From the cell containing the given text, extract its center point as (x, y) coordinate. 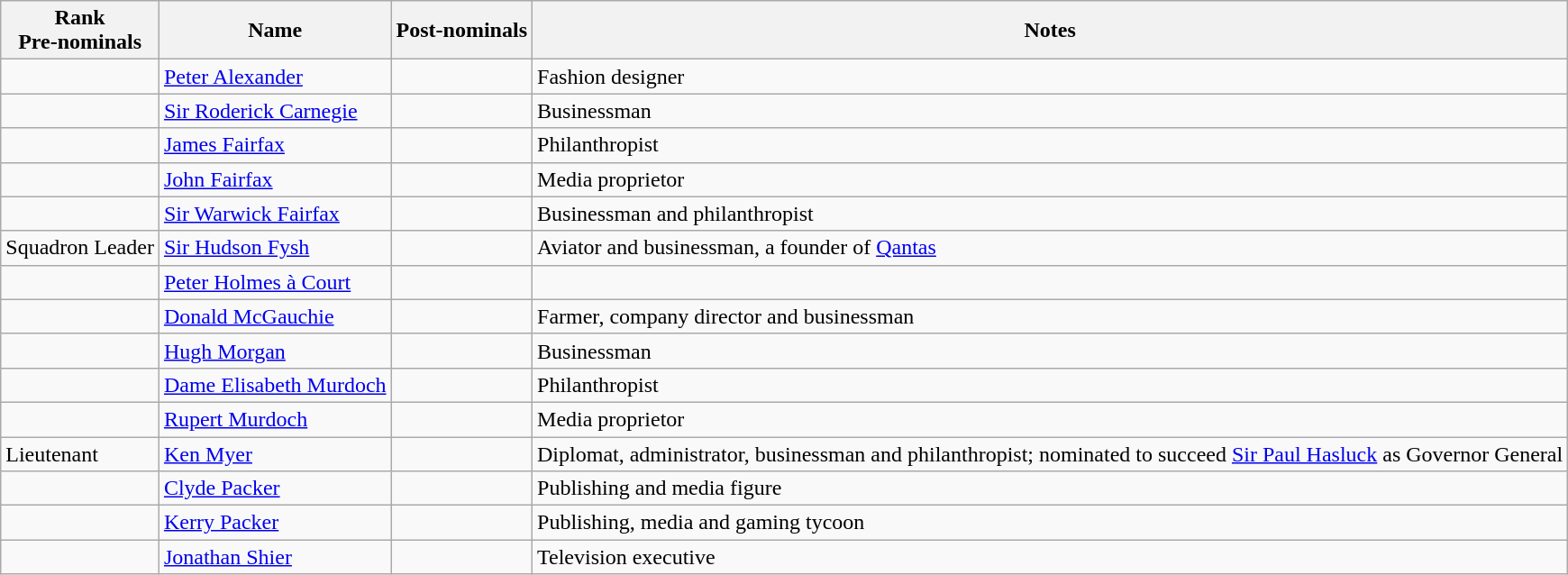
Post-nominals (461, 31)
Sir Roderick Carnegie (275, 111)
Rupert Murdoch (275, 419)
Donald McGauchie (275, 316)
Clyde Packer (275, 488)
Name (275, 31)
Lieutenant (80, 453)
Peter Holmes à Court (275, 282)
Sir Hudson Fysh (275, 248)
Kerry Packer (275, 523)
Peter Alexander (275, 77)
Notes (1051, 31)
Hugh Morgan (275, 351)
Publishing, media and gaming tycoon (1051, 523)
Ken Myer (275, 453)
Fashion designer (1051, 77)
Squadron Leader (80, 248)
James Fairfax (275, 145)
Sir Warwick Fairfax (275, 214)
Diplomat, administrator, businessman and philanthropist; nominated to succeed Sir Paul Hasluck as Governor General (1051, 453)
Businessman and philanthropist (1051, 214)
Aviator and businessman, a founder of Qantas (1051, 248)
John Fairfax (275, 179)
RankPre-nominals (80, 31)
Jonathan Shier (275, 557)
Publishing and media figure (1051, 488)
Farmer, company director and businessman (1051, 316)
Television executive (1051, 557)
Dame Elisabeth Murdoch (275, 385)
